Locate the cell with the specified text and output its (x, y) center coordinate. 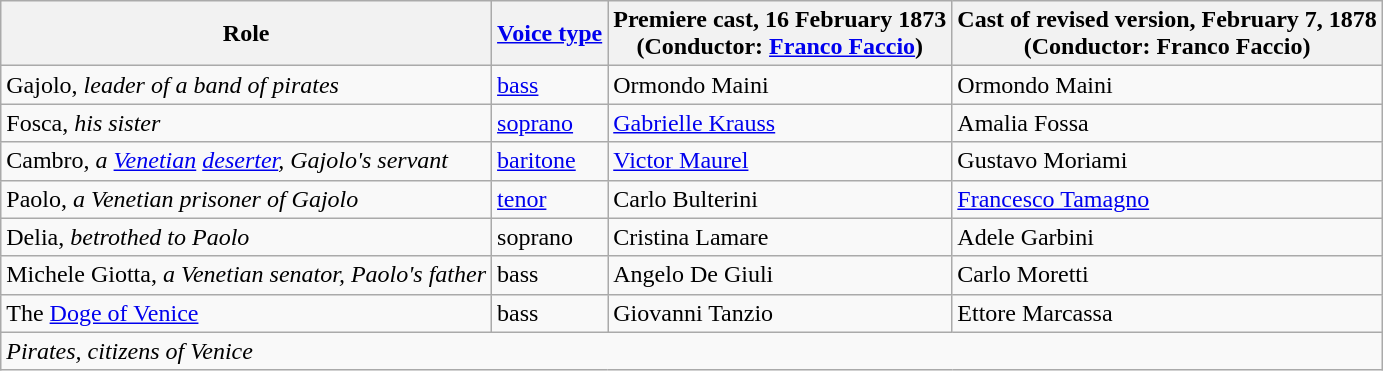
Role (246, 34)
Michele Giotta, a Venetian senator, Paolo's father (246, 275)
Ettore Marcassa (1168, 313)
Amalia Fossa (1168, 123)
Victor Maurel (780, 161)
Carlo Bulterini (780, 199)
Premiere cast, 16 February 1873(Conductor: Franco Faccio) (780, 34)
baritone (550, 161)
Angelo De Giuli (780, 275)
Cristina Lamare (780, 237)
Gustavo Moriami (1168, 161)
Giovanni Tanzio (780, 313)
Carlo Moretti (1168, 275)
Fosca, his sister (246, 123)
Francesco Tamagno (1168, 199)
Cambro, a Venetian deserter, Gajolo's servant (246, 161)
tenor (550, 199)
Gabrielle Krauss (780, 123)
Adele Garbini (1168, 237)
Paolo, a Venetian prisoner of Gajolo (246, 199)
Delia, betrothed to Paolo (246, 237)
Voice type (550, 34)
The Doge of Venice (246, 313)
Gajolo, leader of a band of pirates (246, 85)
Cast of revised version, February 7, 1878(Conductor: Franco Faccio) (1168, 34)
Pirates, citizens of Venice (692, 351)
